Identify which cell holds the provided text, then report its [X, Y] central coordinate. 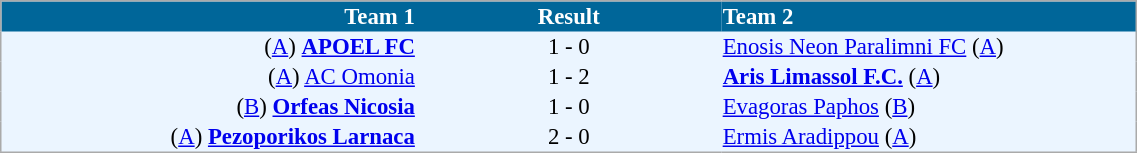
(A) APOEL FC [209, 47]
1 - 2 [568, 77]
(A) AC Omonia [209, 77]
Evagoras Paphos (B) [929, 107]
Enosis Neon Paralimni FC (A) [929, 47]
Aris Limassol F.C. (A) [929, 77]
2 - 0 [568, 137]
Team 1 [209, 16]
Ermis Aradippou (A) [929, 137]
Team 2 [929, 16]
(A) Pezoporikos Larnaca [209, 137]
(B) Orfeas Nicosia [209, 107]
Result [568, 16]
